Capture the cell that displays the provided text and extract its [x, y] central coordinate. 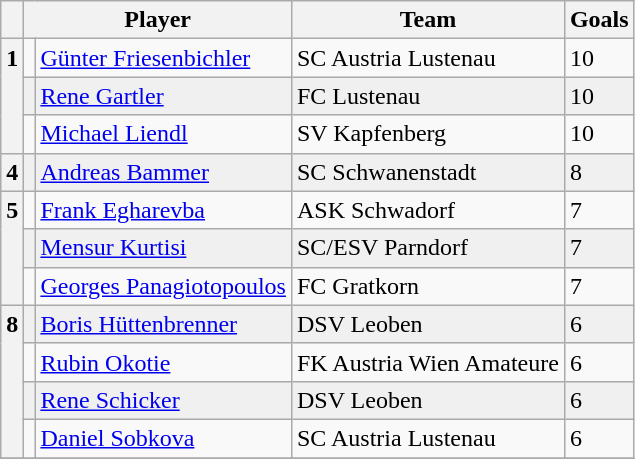
Rene Schicker [164, 400]
Andreas Bammer [164, 172]
Boris Hüttenbrenner [164, 324]
Daniel Sobkova [164, 438]
Goals [599, 20]
Team [428, 20]
FC Lustenau [428, 96]
1 [12, 96]
FC Gratkorn [428, 286]
Rene Gartler [164, 96]
Player [158, 20]
Mensur Kurtisi [164, 248]
Frank Egharevba [164, 210]
Michael Liendl [164, 134]
ASK Schwadorf [428, 210]
Rubin Okotie [164, 362]
Georges Panagiotopoulos [164, 286]
FK Austria Wien Amateure [428, 362]
4 [12, 172]
SV Kapfenberg [428, 134]
SC Schwanenstadt [428, 172]
5 [12, 248]
SC/ESV Parndorf [428, 248]
Günter Friesenbichler [164, 58]
